From the cell containing the given text, extract its center point as [X, Y] coordinate. 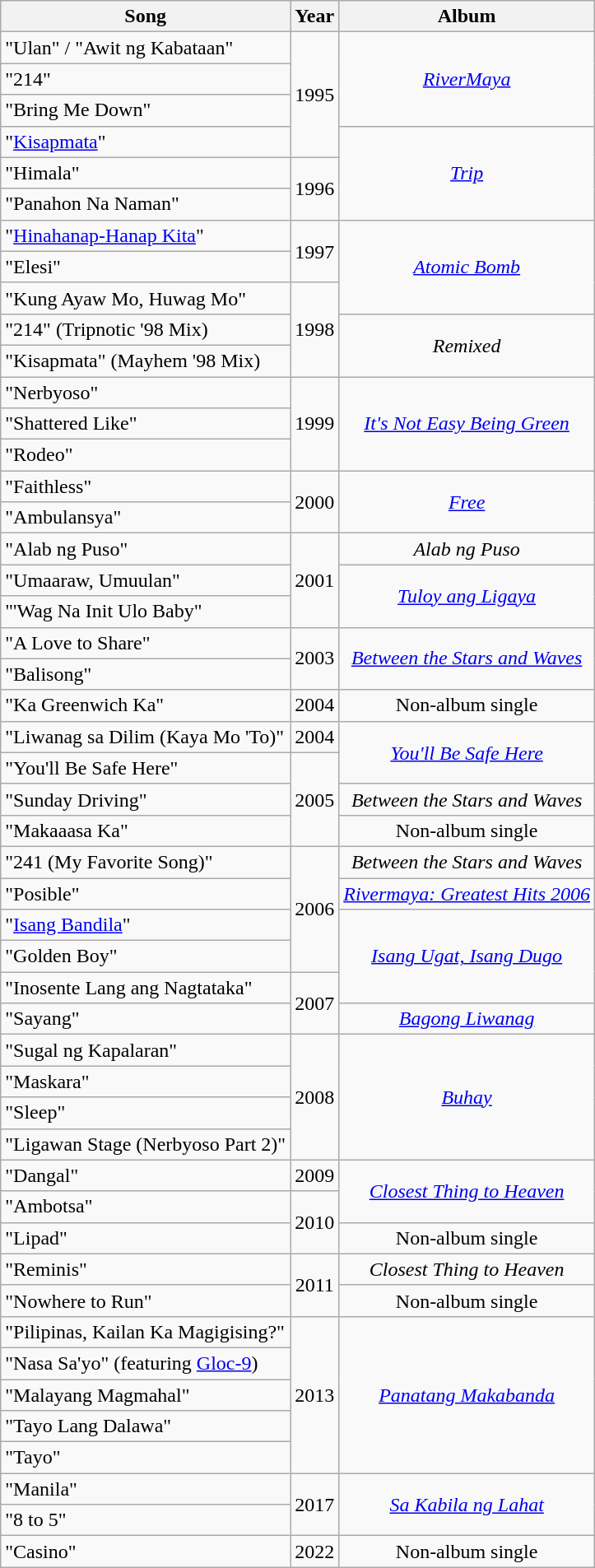
Sa Kabila ng Lahat [467, 1505]
"Pilipinas, Kailan Ka Magigising?" [146, 1332]
Album [467, 16]
"Ambulansya" [146, 518]
"Maskara" [146, 1082]
Bagong Liwanag [467, 1019]
"Reminis" [146, 1269]
"Malayang Magmahal" [146, 1395]
Alab ng Puso [467, 549]
"Nasa Sa'yo" (featuring Gloc-9) [146, 1363]
"You'll Be Safe Here" [146, 768]
1995 [314, 95]
"Hinahanap-Hanap Kita" [146, 235]
"214" [146, 79]
"Golden Boy" [146, 956]
"Alab ng Puso" [146, 549]
"Ka Greenwich Ka" [146, 705]
2013 [314, 1394]
"Kung Ayaw Mo, Huwag Mo" [146, 298]
"Isang Bandila" [146, 925]
Isang Ugat, Isang Dugo [467, 956]
"Lipad" [146, 1238]
"'Wag Na Init Ulo Baby" [146, 612]
Rivermaya: Greatest Hits 2006 [467, 893]
"Ambotsa" [146, 1207]
You'll Be Safe Here [467, 752]
1997 [314, 251]
2010 [314, 1222]
Remixed [467, 345]
"Panahon Na Naman" [146, 204]
2005 [314, 799]
"Elesi" [146, 267]
"Nowhere to Run" [146, 1300]
"Liwanag sa Dilim (Kaya Mo 'To)" [146, 737]
"Casino" [146, 1552]
Song [146, 16]
"Rodeo" [146, 455]
2008 [314, 1097]
"Bring Me Down" [146, 110]
Atomic Bomb [467, 267]
"Tayo Lang Dalawa" [146, 1426]
"Faithless" [146, 486]
2000 [314, 502]
Free [467, 502]
"Sunday Driving" [146, 799]
"Himala" [146, 173]
"Shattered Like" [146, 424]
"Tayo" [146, 1458]
"A Love to Share" [146, 643]
Trip [467, 173]
"Inosente Lang ang Nagtataka" [146, 988]
"241 (My Favorite Song)" [146, 862]
2001 [314, 580]
RiverMaya [467, 79]
"Manila" [146, 1489]
"Sugal ng Kapalaran" [146, 1050]
1996 [314, 188]
"Makaaasa Ka" [146, 831]
"Sayang" [146, 1019]
It's Not Easy Being Green [467, 424]
"8 to 5" [146, 1520]
"Ligawan Stage (Nerbyoso Part 2)" [146, 1144]
Buhay [467, 1097]
2022 [314, 1552]
"Dangal" [146, 1175]
2007 [314, 1003]
Year [314, 16]
2006 [314, 909]
2011 [314, 1285]
Tuloy ang Ligaya [467, 596]
"Posible" [146, 893]
2003 [314, 658]
"Sleep" [146, 1113]
"214" (Tripnotic '98 Mix) [146, 329]
"Kisapmata" (Mayhem '98 Mix) [146, 361]
"Ulan" / "Awit ng Kabataan" [146, 48]
2017 [314, 1505]
"Kisapmata" [146, 142]
"Umaaraw, Umuulan" [146, 580]
1999 [314, 424]
"Nerbyoso" [146, 393]
"Balisong" [146, 674]
1998 [314, 329]
Panatang Makabanda [467, 1394]
2009 [314, 1175]
